Determine the [X, Y] coordinate at the center of the cell enclosing the given text.  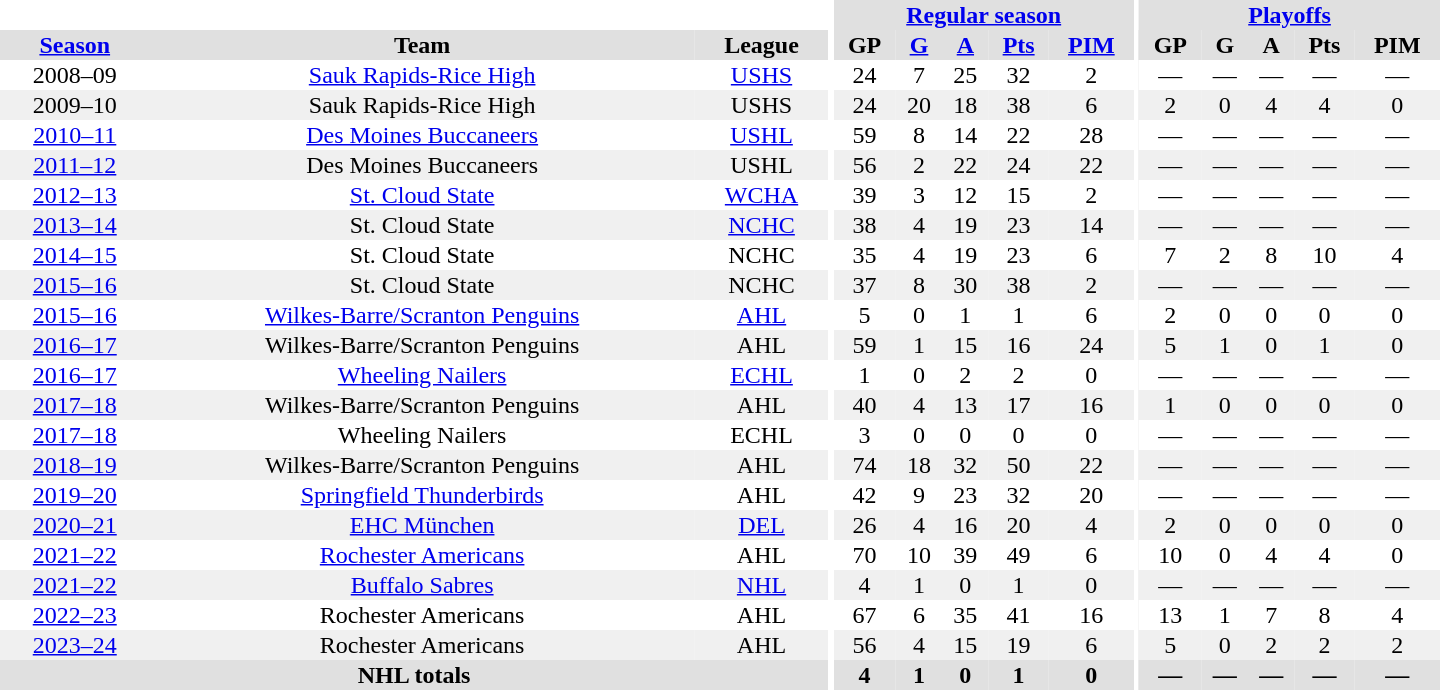
70 [864, 555]
25 [965, 75]
2014–15 [75, 255]
League [762, 45]
2011–12 [75, 165]
49 [1019, 555]
74 [864, 465]
30 [965, 285]
41 [1019, 615]
37 [864, 285]
Regular season [984, 15]
67 [864, 615]
42 [864, 495]
17 [1019, 405]
2013–14 [75, 225]
2009–10 [75, 105]
2008–09 [75, 75]
9 [919, 495]
2020–21 [75, 525]
NHL totals [414, 675]
NHL [762, 585]
40 [864, 405]
EHC München [422, 525]
Buffalo Sabres [422, 585]
28 [1092, 135]
26 [864, 525]
2010–11 [75, 135]
2018–19 [75, 465]
Playoffs [1290, 15]
2023–24 [75, 645]
Team [422, 45]
Springfield Thunderbirds [422, 495]
DEL [762, 525]
12 [965, 195]
WCHA [762, 195]
2019–20 [75, 495]
2022–23 [75, 615]
Season [75, 45]
50 [1019, 465]
2012–13 [75, 195]
